Find where the given text appears and provide that cell's center as (x, y) coordinate. 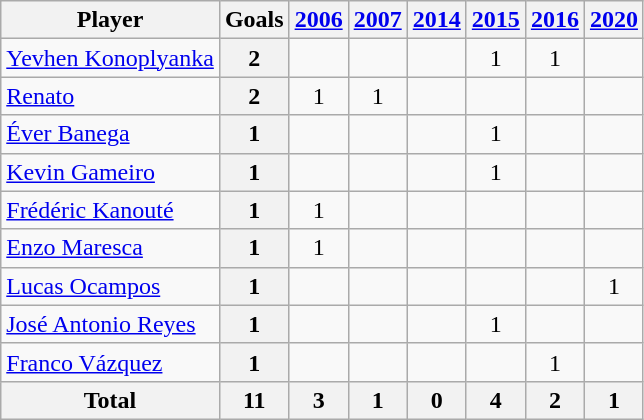
Total (110, 400)
Kevin Gameiro (110, 172)
3 (318, 400)
4 (496, 400)
Player (110, 20)
2007 (378, 20)
Franco Vázquez (110, 362)
2015 (496, 20)
2016 (554, 20)
0 (436, 400)
2020 (614, 20)
2006 (318, 20)
Éver Banega (110, 134)
José Antonio Reyes (110, 324)
Enzo Maresca (110, 248)
Goals (254, 20)
2014 (436, 20)
Yevhen Konoplyanka (110, 58)
11 (254, 400)
Lucas Ocampos (110, 286)
Renato (110, 96)
Frédéric Kanouté (110, 210)
